Identify which cell holds the provided text, then report its [x, y] central coordinate. 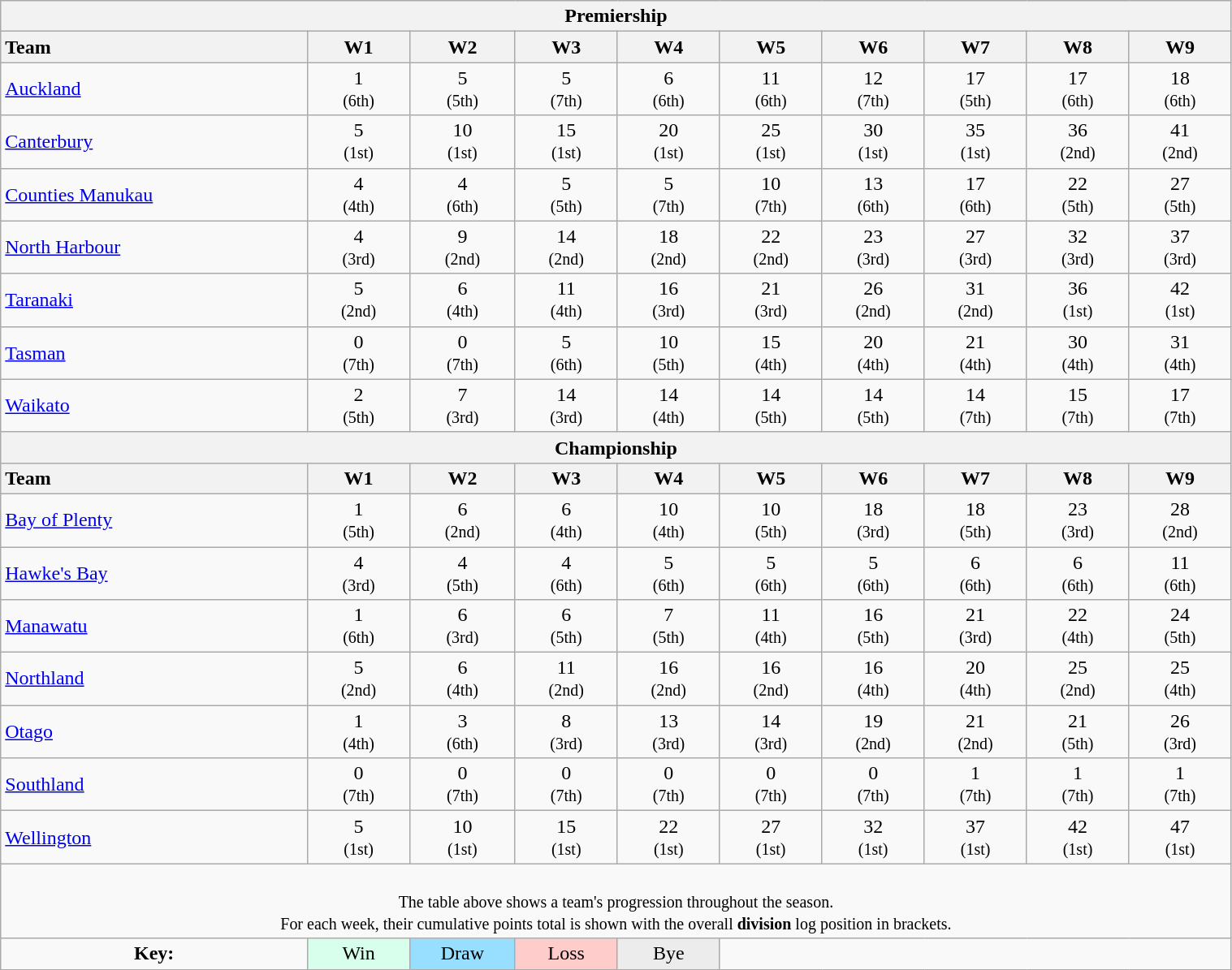
18(3rd) [873, 519]
Southland [154, 784]
1(5th) [359, 519]
14(4th) [668, 406]
4(5th) [463, 573]
Premiership [616, 16]
22(1st) [668, 838]
Draw [463, 954]
16(4th) [873, 679]
12(7th) [873, 89]
Waikato [154, 406]
15(4th) [771, 352]
28(2nd) [1180, 519]
6(5th) [566, 627]
16(3rd) [668, 300]
Loss [566, 954]
2(5th) [359, 406]
22(2nd) [771, 247]
Wellington [154, 838]
North Harbour [154, 247]
7(3rd) [463, 406]
25(2nd) [1078, 679]
10(4th) [668, 519]
Key: [154, 954]
18(6th) [1180, 89]
35(1st) [975, 141]
Tasman [154, 352]
1(4th) [359, 732]
17(7th) [1180, 406]
21(2nd) [975, 732]
30(1st) [873, 141]
22(4th) [1078, 627]
7(5th) [668, 627]
Manawatu [154, 627]
3(6th) [463, 732]
31(4th) [1180, 352]
Win [359, 954]
14(2nd) [566, 247]
14(7th) [975, 406]
24(5th) [1180, 627]
36(1st) [1078, 300]
26(2nd) [873, 300]
19(2nd) [873, 732]
16(5th) [873, 627]
Taranaki [154, 300]
20(1st) [668, 141]
32(1st) [873, 838]
Hawke's Bay [154, 573]
Championship [616, 447]
32(3rd) [1078, 247]
6(3rd) [463, 627]
27(1st) [771, 838]
Auckland [154, 89]
26(3rd) [1180, 732]
9(2nd) [463, 247]
25(4th) [1180, 679]
13(3rd) [668, 732]
31(2nd) [975, 300]
27(3rd) [975, 247]
37(3rd) [1180, 247]
41(2nd) [1180, 141]
37(1st) [975, 838]
47(1st) [1180, 838]
18(2nd) [668, 247]
36(2nd) [1078, 141]
Bye [668, 954]
10(7th) [771, 195]
6(2nd) [463, 519]
25(1st) [771, 141]
18(5th) [975, 519]
Counties Manukau [154, 195]
27(5th) [1180, 195]
22(5th) [1078, 195]
Canterbury [154, 141]
30(4th) [1078, 352]
Otago [154, 732]
13(6th) [873, 195]
21(4th) [975, 352]
21(5th) [1078, 732]
17(5th) [975, 89]
15(7th) [1078, 406]
11(2nd) [566, 679]
Northland [154, 679]
Bay of Plenty [154, 519]
4(4th) [359, 195]
8(3rd) [566, 732]
